Provide the (X, Y) coordinate of the cell's center where the given text is located.  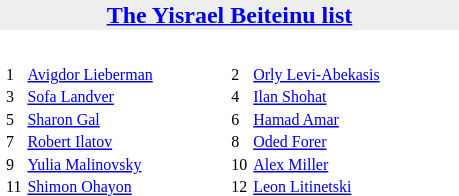
4 (240, 97)
Sharon Gal (126, 120)
Orly Levi-Abekasis (354, 74)
9 (13, 164)
Robert Ilatov (126, 142)
8 (240, 142)
Alex Miller (354, 164)
Yulia Malinovsky (126, 164)
The Yisrael Beiteinu list (230, 15)
10 (240, 164)
Oded Forer (354, 142)
Sofa Landver (126, 97)
Ilan Shohat (354, 97)
3 (13, 97)
2 (240, 74)
Hamad Amar (354, 120)
7 (13, 142)
6 (240, 120)
Avigdor Lieberman (126, 74)
1 (13, 74)
5 (13, 120)
